Determine the [X, Y] coordinate at the center of the cell enclosing the given text.  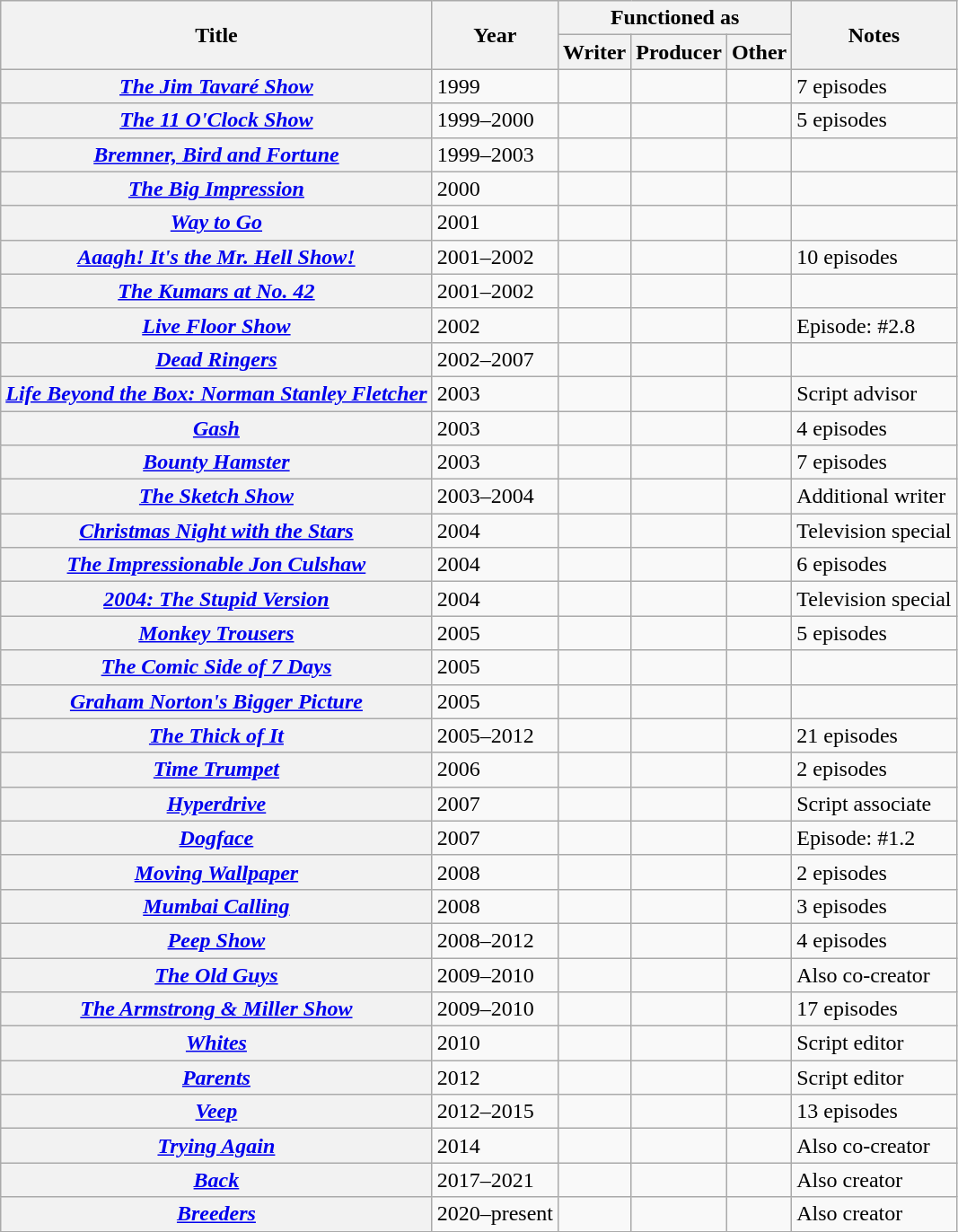
Script associate [875, 804]
The Old Guys [216, 974]
21 episodes [875, 735]
2010 [495, 1043]
Time Trumpet [216, 770]
Live Floor Show [216, 325]
2020–present [495, 1214]
Back [216, 1180]
Graham Norton's Bigger Picture [216, 701]
2004: The Stupid Version [216, 599]
Peep Show [216, 940]
Gash [216, 428]
Whites [216, 1043]
3 episodes [875, 906]
The Jim Tavaré Show [216, 86]
6 episodes [875, 565]
17 episodes [875, 1009]
13 episodes [875, 1112]
The Sketch Show [216, 497]
The Thick of It [216, 735]
Notes [875, 35]
The 11 O'Clock Show [216, 120]
2000 [495, 189]
Other [759, 52]
Bremner, Bird and Fortune [216, 154]
Mumbai Calling [216, 906]
2008–2012 [495, 940]
Hyperdrive [216, 804]
The Big Impression [216, 189]
Trying Again [216, 1146]
2014 [495, 1146]
Functioned as [674, 18]
The Kumars at No. 42 [216, 291]
2006 [495, 770]
2002 [495, 325]
Breeders [216, 1214]
Episode: #1.2 [875, 838]
2002–2007 [495, 359]
Way to Go [216, 223]
The Impressionable Jon Culshaw [216, 565]
2001 [495, 223]
Year [495, 35]
10 episodes [875, 257]
2005–2012 [495, 735]
2012–2015 [495, 1112]
Christmas Night with the Stars [216, 531]
The Armstrong & Miller Show [216, 1009]
Script advisor [875, 393]
2012 [495, 1078]
2003–2004 [495, 497]
Aaagh! It's the Mr. Hell Show! [216, 257]
Parents [216, 1078]
1999–2003 [495, 154]
1999 [495, 86]
Dead Ringers [216, 359]
Monkey Trousers [216, 633]
Life Beyond the Box: Norman Stanley Fletcher [216, 393]
1999–2000 [495, 120]
2017–2021 [495, 1180]
Additional writer [875, 497]
Moving Wallpaper [216, 872]
Veep [216, 1112]
Bounty Hamster [216, 462]
Writer [594, 52]
Episode: #2.8 [875, 325]
Dogface [216, 838]
The Comic Side of 7 Days [216, 667]
Producer [679, 52]
Title [216, 35]
